Capture the cell that displays the provided text and extract its (X, Y) central coordinate. 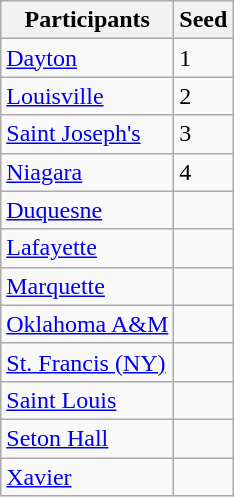
4 (204, 172)
Seed (204, 20)
Xavier (88, 477)
1 (204, 58)
Duquesne (88, 210)
Saint Louis (88, 400)
Dayton (88, 58)
2 (204, 96)
Louisville (88, 96)
Saint Joseph's (88, 134)
Participants (88, 20)
St. Francis (NY) (88, 362)
Lafayette (88, 248)
Marquette (88, 286)
Seton Hall (88, 438)
3 (204, 134)
Niagara (88, 172)
Oklahoma A&M (88, 324)
